Find where the given text appears and provide that cell's center as (x, y) coordinate. 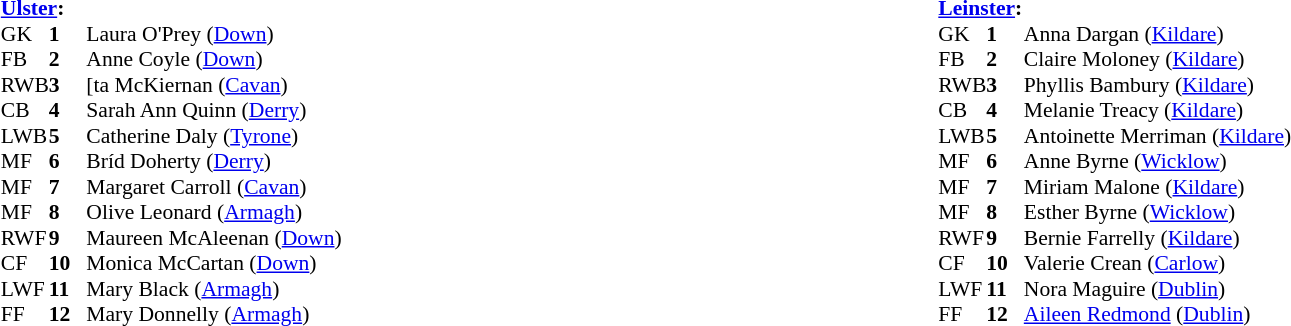
Sarah Ann Quinn (Derry) (214, 111)
Melanie Treacy (Kildare) (1158, 111)
Anne Coyle (Down) (214, 59)
Nora Maguire (Dublin) (1158, 289)
Anne Byrne (Wicklow) (1158, 161)
[ta McKiernan (Cavan) (214, 85)
Phyllis Bambury (Kildare) (1158, 85)
Bernie Farrelly (Kildare) (1158, 238)
Antoinette Merriman (Kildare) (1158, 136)
Esther Byrne (Wicklow) (1158, 213)
Catherine Daly (Tyrone) (214, 136)
Margaret Carroll (Cavan) (214, 187)
Valerie Crean (Carlow) (1158, 263)
Mary Black (Armagh) (214, 289)
Claire Moloney (Kildare) (1158, 59)
Miriam Malone (Kildare) (1158, 187)
Olive Leonard (Armagh) (214, 213)
Bríd Doherty (Derry) (214, 161)
Monica McCartan (Down) (214, 263)
Anna Dargan (Kildare) (1158, 34)
Laura O'Prey (Down) (214, 34)
Maureen McAleenan (Down) (214, 238)
